Determine the [x, y] coordinate at the center of the cell enclosing the given text.  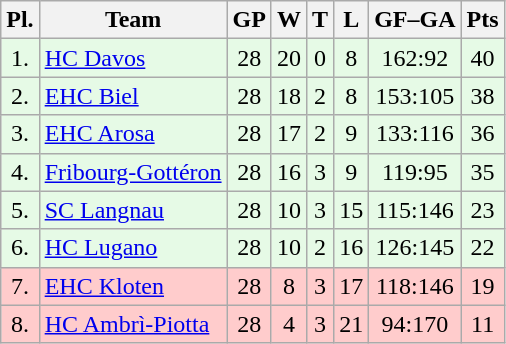
21 [352, 324]
Fribourg-Gottéron [133, 172]
7. [20, 286]
SC Langnau [133, 210]
W [288, 20]
0 [320, 58]
15 [352, 210]
6. [20, 248]
153:105 [415, 96]
35 [482, 172]
HC Lugano [133, 248]
L [352, 20]
115:146 [415, 210]
162:92 [415, 58]
EHC Kloten [133, 286]
EHC Arosa [133, 134]
20 [288, 58]
Team [133, 20]
38 [482, 96]
EHC Biel [133, 96]
19 [482, 286]
4. [20, 172]
HC Davos [133, 58]
23 [482, 210]
2. [20, 96]
126:145 [415, 248]
Pl. [20, 20]
T [320, 20]
GP [249, 20]
22 [482, 248]
36 [482, 134]
11 [482, 324]
Pts [482, 20]
GF–GA [415, 20]
18 [288, 96]
5. [20, 210]
4 [288, 324]
119:95 [415, 172]
133:116 [415, 134]
HC Ambrì-Piotta [133, 324]
1. [20, 58]
118:146 [415, 286]
40 [482, 58]
8. [20, 324]
94:170 [415, 324]
3. [20, 134]
